Pinpoint the cell where the given text exists, returning its (x, y) midpoint coordinate. 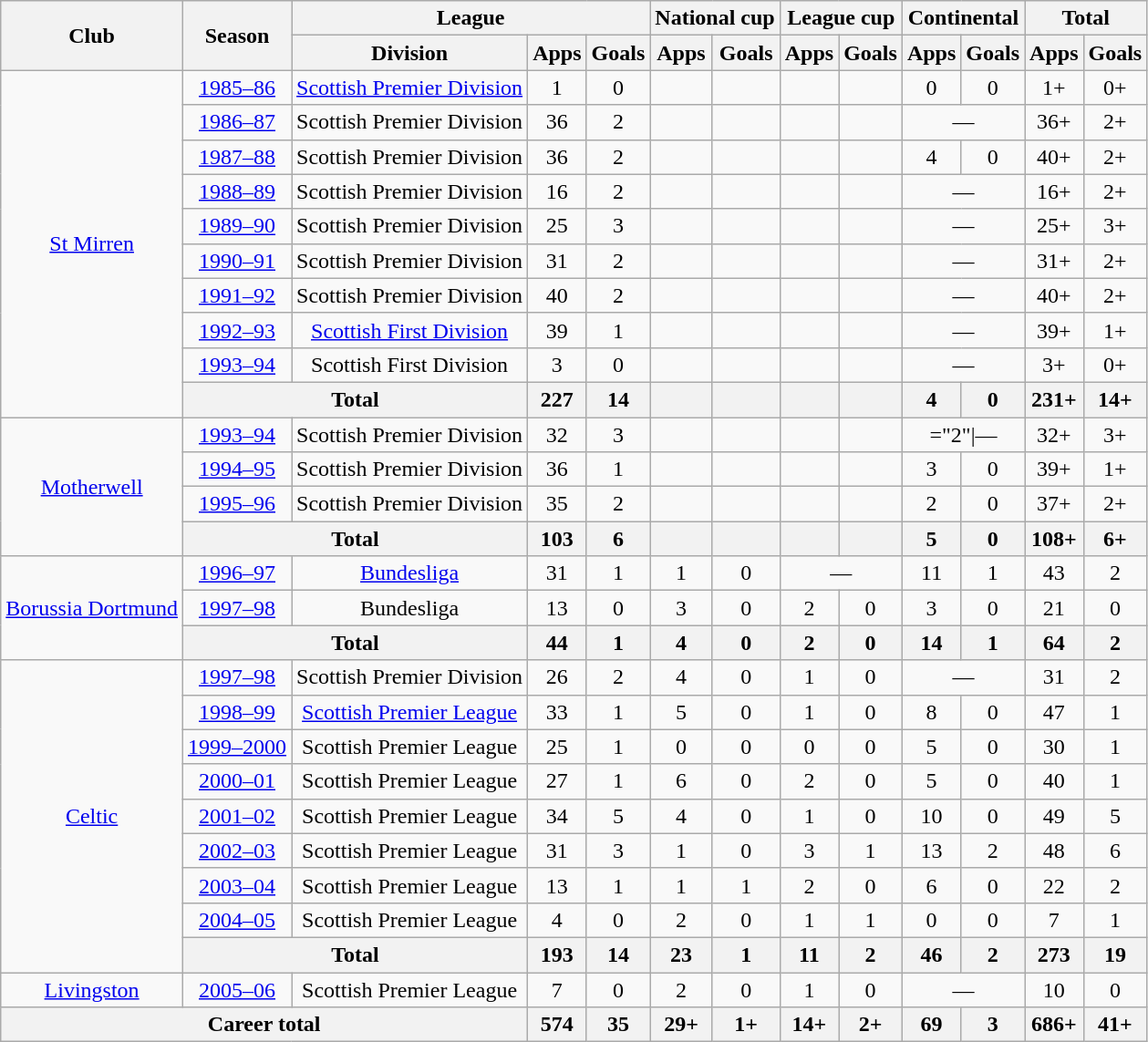
43 (1054, 573)
Club (92, 36)
48 (1054, 851)
32 (557, 435)
574 (557, 1025)
1995–96 (237, 504)
47 (1054, 712)
1990–91 (237, 261)
1991–92 (237, 295)
29+ (681, 1025)
1994–95 (237, 469)
103 (557, 539)
2004–05 (237, 920)
1996–97 (237, 573)
League (471, 18)
16+ (1054, 191)
1989–90 (237, 226)
National cup (715, 18)
33 (557, 712)
31+ (1054, 261)
69 (931, 1025)
Division (410, 53)
16 (557, 191)
2000–01 (237, 781)
26 (557, 677)
193 (557, 954)
1987–88 (237, 157)
273 (1054, 954)
1985–86 (237, 88)
1999–2000 (237, 747)
6+ (1115, 539)
25+ (1054, 226)
Continental (963, 18)
Celtic (92, 817)
Borussia Dortmund (92, 608)
1988–89 (237, 191)
108+ (1054, 539)
231+ (1054, 399)
64 (1054, 643)
2005–06 (237, 989)
32+ (1054, 435)
44 (557, 643)
2001–02 (237, 816)
34 (557, 816)
21 (1054, 608)
39 (557, 330)
36+ (1054, 122)
2003–04 (237, 885)
49 (1054, 816)
Season (237, 36)
St Mirren (92, 244)
8 (931, 712)
1998–99 (237, 712)
1986–87 (237, 122)
="2"|— (963, 435)
1992–93 (237, 330)
Motherwell (92, 487)
41+ (1115, 1025)
30 (1054, 747)
27 (557, 781)
37+ (1054, 504)
227 (557, 399)
Career total (264, 1025)
Livingston (92, 989)
2002–03 (237, 851)
23 (681, 954)
League cup (841, 18)
686+ (1054, 1025)
46 (931, 954)
22 (1054, 885)
19 (1115, 954)
